Find where the given text appears and provide that cell's center as [X, Y] coordinate. 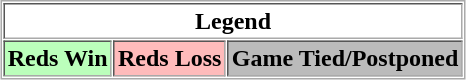
Reds Loss [169, 58]
Legend [233, 21]
Reds Win [58, 58]
Game Tied/Postponed [344, 58]
